From the cell containing the given text, extract its center point as [x, y] coordinate. 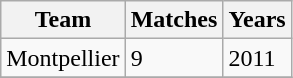
2011 [257, 58]
Matches [174, 20]
9 [174, 58]
Team [63, 20]
Montpellier [63, 58]
Years [257, 20]
